Find where the given text appears and provide that cell's center as [x, y] coordinate. 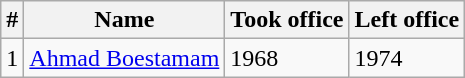
1968 [287, 58]
1974 [407, 58]
Took office [287, 20]
Ahmad Boestamam [124, 58]
1 [12, 58]
Left office [407, 20]
# [12, 20]
Name [124, 20]
